Detect which cell encompasses the target text, then output its (X, Y) center coordinate. 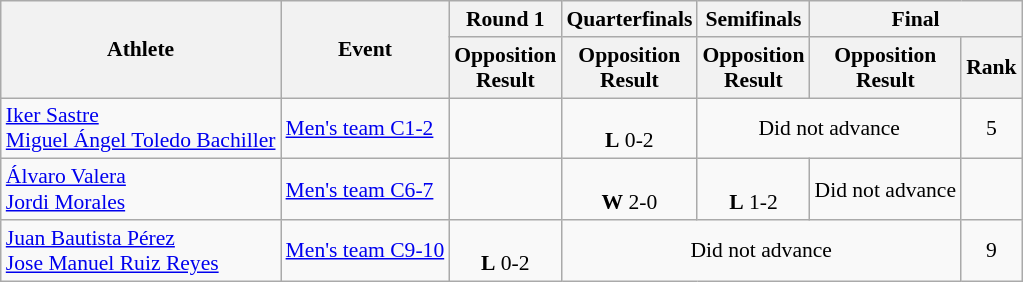
Rank (992, 68)
Men's team C6-7 (366, 190)
Event (366, 50)
Men's team C1-2 (366, 128)
5 (992, 128)
Final (915, 19)
Quarterfinals (629, 19)
L 1-2 (753, 190)
Semifinals (753, 19)
Iker SastreMiguel Ángel Toledo Bachiller (141, 128)
9 (992, 250)
Athlete (141, 50)
Men's team C9-10 (366, 250)
Round 1 (505, 19)
W 2-0 (629, 190)
Álvaro ValeraJordi Morales (141, 190)
Juan Bautista PérezJose Manuel Ruiz Reyes (141, 250)
